Provide the [x, y] coordinate of the cell's center where the given text is located.  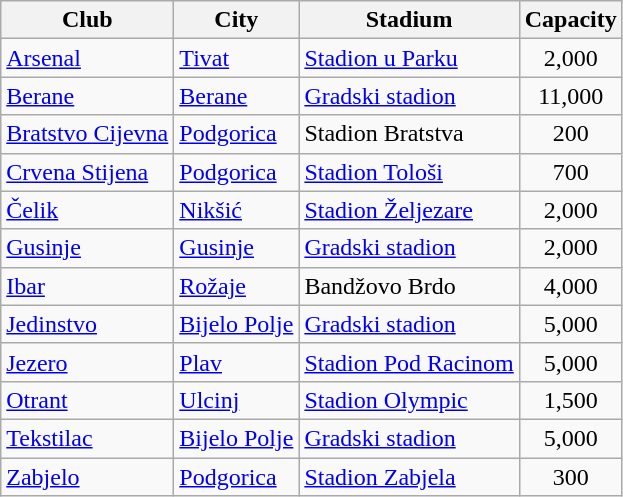
Rožaje [236, 286]
Stadion Bratstva [409, 134]
City [236, 20]
4,000 [570, 286]
Stadion Olympic [409, 400]
Stadium [409, 20]
700 [570, 172]
11,000 [570, 96]
1,500 [570, 400]
Arsenal [88, 58]
Stadion u Parku [409, 58]
Stadion Tološi [409, 172]
Club [88, 20]
Plav [236, 362]
Ibar [88, 286]
Tekstilac [88, 438]
Bandžovo Brdo [409, 286]
Capacity [570, 20]
Stadion Zabjela [409, 477]
Jezero [88, 362]
Crvena Stijena [88, 172]
200 [570, 134]
Tivat [236, 58]
Bratstvo Cijevna [88, 134]
Stadion Pod Racinom [409, 362]
Zabjelo [88, 477]
Stadion Željezare [409, 210]
Nikšić [236, 210]
Otrant [88, 400]
300 [570, 477]
Čelik [88, 210]
Jedinstvo [88, 324]
Ulcinj [236, 400]
